Return (X, Y) of the center of cell containing provided text 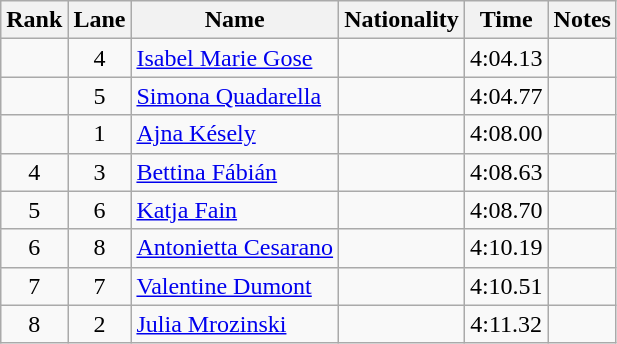
4:10.51 (506, 286)
1 (100, 134)
Time (506, 20)
Nationality (402, 20)
4:08.00 (506, 134)
4:04.13 (506, 58)
Simona Quadarella (235, 96)
Julia Mrozinski (235, 324)
Isabel Marie Gose (235, 58)
Name (235, 20)
2 (100, 324)
Notes (582, 20)
Bettina Fábián (235, 172)
4:08.70 (506, 210)
4:04.77 (506, 96)
Rank (34, 20)
Ajna Késely (235, 134)
4:10.19 (506, 248)
Lane (100, 20)
4:11.32 (506, 324)
Antonietta Cesarano (235, 248)
Katja Fain (235, 210)
4:08.63 (506, 172)
Valentine Dumont (235, 286)
3 (100, 172)
